Determine the (X, Y) coordinate at the center of the cell enclosing the given text.  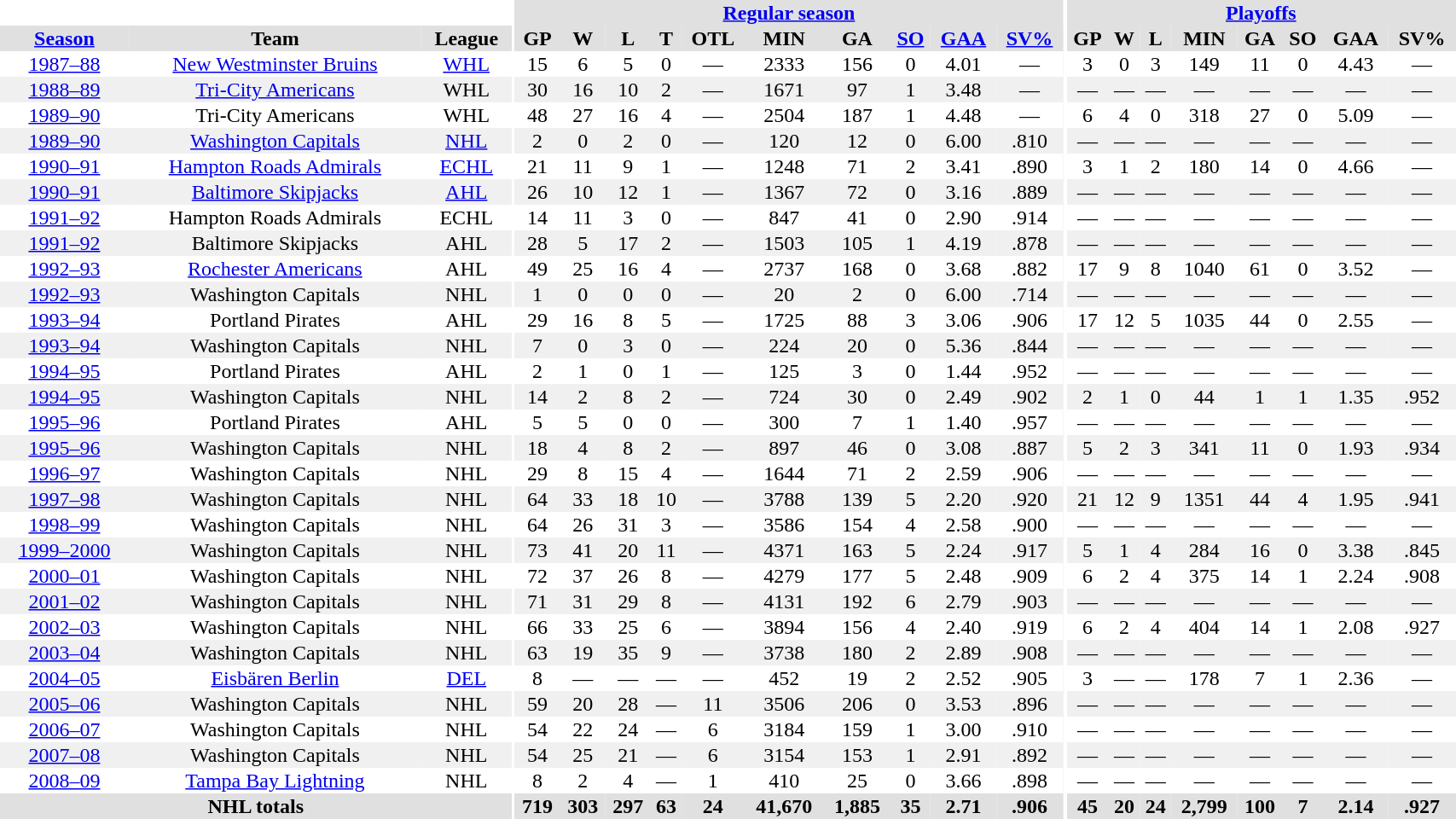
.896 (1030, 704)
120 (784, 141)
NHL totals (256, 806)
410 (784, 781)
.892 (1030, 755)
1671 (784, 90)
2737 (784, 269)
404 (1204, 627)
3894 (784, 627)
2.49 (964, 397)
Team (275, 38)
5.36 (964, 346)
46 (856, 448)
1987–88 (65, 64)
168 (856, 269)
Rochester Americans (275, 269)
1998–99 (65, 525)
Eisbären Berlin (275, 678)
.903 (1030, 601)
.914 (1030, 218)
.878 (1030, 243)
2003–04 (65, 653)
2.36 (1356, 678)
300 (784, 422)
153 (856, 755)
49 (537, 269)
1725 (784, 320)
1035 (1204, 320)
1351 (1204, 499)
66 (537, 627)
3.16 (964, 192)
1,885 (856, 806)
3.68 (964, 269)
48 (537, 115)
4.43 (1356, 64)
3738 (784, 653)
341 (1204, 448)
3788 (784, 499)
2.40 (964, 627)
2.08 (1356, 627)
2.52 (964, 678)
125 (784, 371)
1367 (784, 192)
1503 (784, 243)
1.35 (1356, 397)
149 (1204, 64)
2005–06 (65, 704)
.905 (1030, 678)
4371 (784, 550)
3.38 (1356, 550)
2.55 (1356, 320)
2002–03 (65, 627)
724 (784, 397)
1.44 (964, 371)
.810 (1030, 141)
2.59 (964, 473)
.934 (1423, 448)
3.53 (964, 704)
1.40 (964, 422)
2007–08 (65, 755)
.900 (1030, 525)
452 (784, 678)
.902 (1030, 397)
1999–2000 (65, 550)
61 (1261, 269)
5.09 (1356, 115)
T (667, 38)
3.06 (964, 320)
105 (856, 243)
2,799 (1204, 806)
.941 (1423, 499)
League (467, 38)
187 (856, 115)
3586 (784, 525)
88 (856, 320)
.887 (1030, 448)
Tampa Bay Lightning (275, 781)
2.91 (964, 755)
2006–07 (65, 729)
4.19 (964, 243)
2008–09 (65, 781)
154 (856, 525)
45 (1087, 806)
1040 (1204, 269)
.909 (1030, 576)
2.48 (964, 576)
192 (856, 601)
41,670 (784, 806)
2.79 (964, 601)
New Westminster Bruins (275, 64)
.917 (1030, 550)
.919 (1030, 627)
4.01 (964, 64)
719 (537, 806)
.844 (1030, 346)
.714 (1030, 294)
100 (1261, 806)
847 (784, 218)
4.48 (964, 115)
318 (1204, 115)
2000–01 (65, 576)
139 (856, 499)
2.90 (964, 218)
224 (784, 346)
1248 (784, 166)
4279 (784, 576)
97 (856, 90)
2.71 (964, 806)
2001–02 (65, 601)
3.66 (964, 781)
1997–98 (65, 499)
3.41 (964, 166)
.898 (1030, 781)
284 (1204, 550)
178 (1204, 678)
3184 (784, 729)
DEL (467, 678)
37 (583, 576)
2333 (784, 64)
3.52 (1356, 269)
3.48 (964, 90)
2504 (784, 115)
159 (856, 729)
3506 (784, 704)
4.66 (1356, 166)
Regular season (790, 13)
3154 (784, 755)
375 (1204, 576)
4131 (784, 601)
Season (65, 38)
2.58 (964, 525)
.957 (1030, 422)
OTL (713, 38)
1644 (784, 473)
897 (784, 448)
.882 (1030, 269)
2.89 (964, 653)
.889 (1030, 192)
.910 (1030, 729)
2004–05 (65, 678)
297 (628, 806)
22 (583, 729)
Playoffs (1261, 13)
163 (856, 550)
59 (537, 704)
3.00 (964, 729)
1.95 (1356, 499)
2.14 (1356, 806)
3.08 (964, 448)
.920 (1030, 499)
303 (583, 806)
73 (537, 550)
.890 (1030, 166)
1.93 (1356, 448)
177 (856, 576)
206 (856, 704)
.845 (1423, 550)
1988–89 (65, 90)
1996–97 (65, 473)
2.20 (964, 499)
